Scan for the cell matching the given text and deliver its (x, y) coordinate at center. 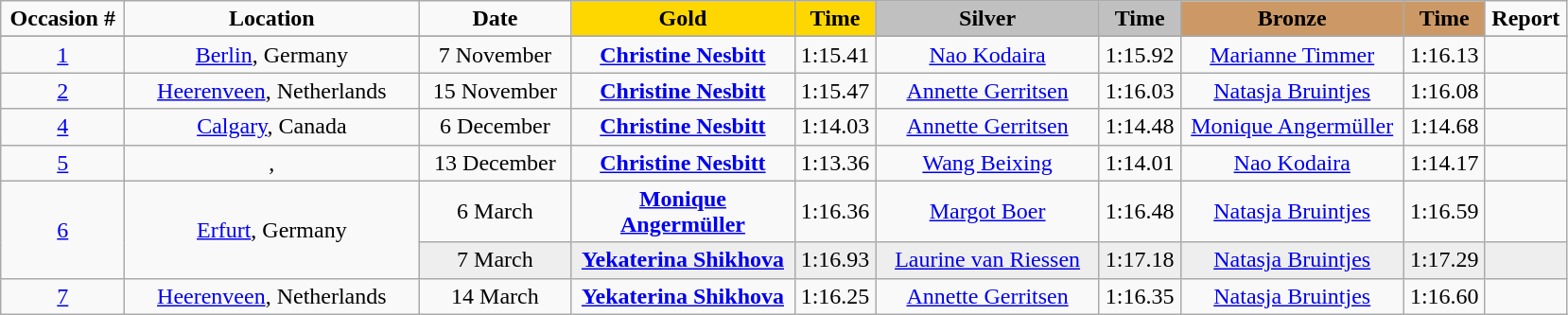
1:16.59 (1444, 212)
1:13.36 (835, 163)
2 (62, 91)
Wang Beixing (987, 163)
Marianne Timmer (1292, 55)
1:16.35 (1140, 296)
Silver (987, 19)
14 March (496, 296)
Berlin, Germany (272, 55)
1 (62, 55)
Calgary, Canada (272, 127)
1:15.92 (1140, 55)
7 (62, 296)
1:16.48 (1140, 212)
1:16.08 (1444, 91)
6 December (496, 127)
Report (1525, 19)
1:15.47 (835, 91)
Laurine van Riessen (987, 260)
Occasion # (62, 19)
7 November (496, 55)
1:14.03 (835, 127)
1:14.17 (1444, 163)
1:16.60 (1444, 296)
Date (496, 19)
15 November (496, 91)
, (272, 163)
4 (62, 127)
1:16.03 (1140, 91)
Bronze (1292, 19)
1:14.68 (1444, 127)
1:16.36 (835, 212)
1:14.48 (1140, 127)
Location (272, 19)
7 March (496, 260)
6 March (496, 212)
1:16.93 (835, 260)
1:16.13 (1444, 55)
6 (62, 229)
Gold (683, 19)
1:17.18 (1140, 260)
5 (62, 163)
Margot Boer (987, 212)
1:16.25 (835, 296)
1:14.01 (1140, 163)
13 December (496, 163)
Erfurt, Germany (272, 229)
1:15.41 (835, 55)
1:17.29 (1444, 260)
